Return the (X, Y) coordinate for the center point of the cell that contains the specified text.  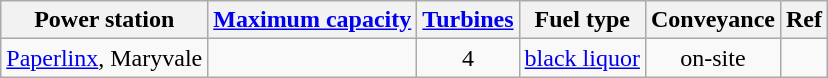
Maximum capacity (312, 20)
Fuel type (582, 20)
black liquor (582, 58)
4 (468, 58)
Ref (804, 20)
Turbines (468, 20)
Paperlinx, Maryvale (104, 58)
on-site (712, 58)
Conveyance (712, 20)
Power station (104, 20)
